Capture the cell that displays the provided text and extract its (x, y) central coordinate. 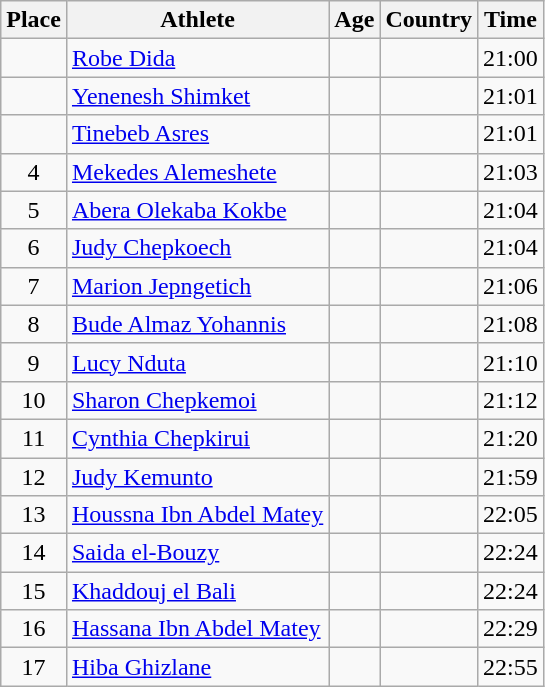
Hassana Ibn Abdel Matey (197, 629)
4 (34, 172)
22:55 (511, 667)
Mekedes Alemeshete (197, 172)
Bude Almaz Yohannis (197, 324)
15 (34, 591)
Robe Dida (197, 58)
17 (34, 667)
11 (34, 438)
13 (34, 515)
Marion Jepngetich (197, 286)
14 (34, 553)
6 (34, 248)
Country (429, 20)
9 (34, 362)
Age (354, 20)
8 (34, 324)
Hiba Ghizlane (197, 667)
Khaddouj el Bali (197, 591)
Yenenesh Shimket (197, 96)
Time (511, 20)
10 (34, 400)
21:00 (511, 58)
7 (34, 286)
21:08 (511, 324)
21:06 (511, 286)
22:29 (511, 629)
Sharon Chepkemoi (197, 400)
Tinebeb Asres (197, 134)
Judy Chepkoech (197, 248)
Lucy Nduta (197, 362)
Judy Kemunto (197, 477)
Cynthia Chepkirui (197, 438)
22:05 (511, 515)
12 (34, 477)
21:03 (511, 172)
21:10 (511, 362)
Saida el-Bouzy (197, 553)
21:59 (511, 477)
21:12 (511, 400)
Houssna Ibn Abdel Matey (197, 515)
Athlete (197, 20)
Place (34, 20)
5 (34, 210)
21:20 (511, 438)
Abera Olekaba Kokbe (197, 210)
16 (34, 629)
